Find where the given text appears and provide that cell's center as [x, y] coordinate. 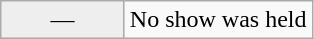
No show was held [218, 20]
— [63, 20]
